Return the (x, y) coordinate for the center point of the cell that contains the specified text.  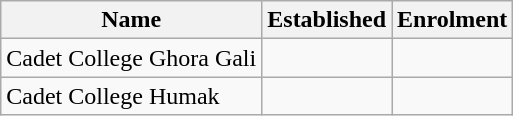
Name (132, 20)
Established (327, 20)
Cadet College Ghora Gali (132, 58)
Enrolment (452, 20)
Cadet College Humak (132, 96)
